Return [x, y] of the center of cell containing provided text 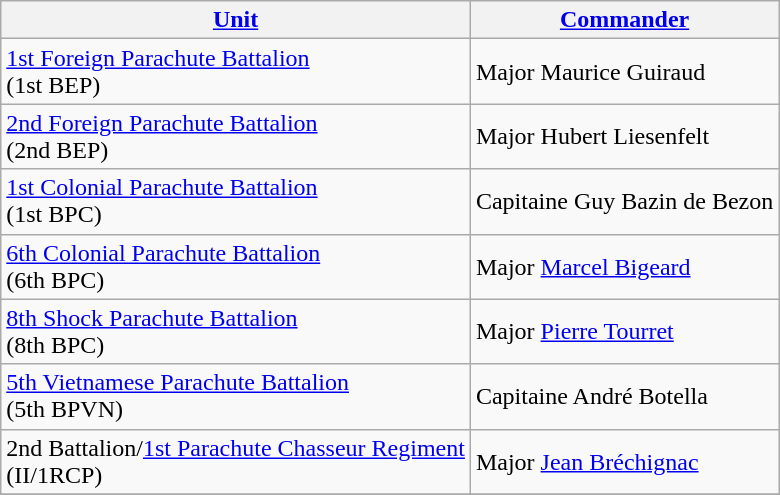
Capitaine André Botella [624, 396]
Capitaine Guy Bazin de Bezon [624, 202]
Major Jean Bréchignac [624, 462]
5th Vietnamese Parachute Battalion (5th BPVN) [236, 396]
Major Marcel Bigeard [624, 266]
2nd Battalion/1st Parachute Chasseur Regiment (II/1RCP) [236, 462]
1st Colonial Parachute Battalion (1st BPC) [236, 202]
8th Shock Parachute Battalion (8th BPC) [236, 332]
2nd Foreign Parachute Battalion (2nd BEP) [236, 136]
Unit [236, 20]
6th Colonial Parachute Battalion (6th BPC) [236, 266]
1st Foreign Parachute Battalion (1st BEP) [236, 72]
Major Maurice Guiraud [624, 72]
Major Hubert Liesenfelt [624, 136]
Commander [624, 20]
Major Pierre Tourret [624, 332]
